For the text-containing cell, return its midpoint in (X, Y) coordinate format. 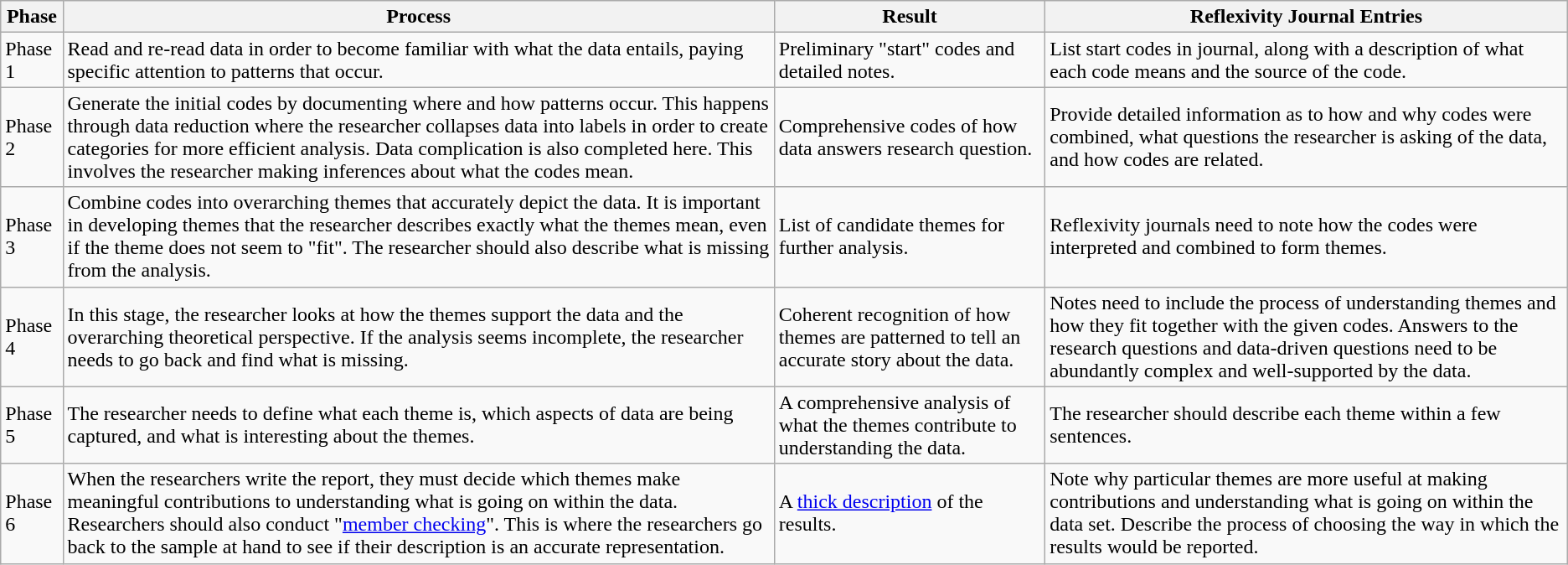
A thick description of the results. (910, 513)
The researcher should describe each theme within a few sentences. (1307, 425)
List start codes in journal, along with a description of what each code means and the source of the code. (1307, 60)
A comprehensive analysis of what the themes contribute to understanding the data. (910, 425)
Result (910, 17)
Phase 4 (32, 337)
Reflexivity journals need to note how the codes were interpreted and combined to form themes. (1307, 236)
Phase 5 (32, 425)
Phase 3 (32, 236)
Preliminary "start" codes and detailed notes. (910, 60)
Phase (32, 17)
Reflexivity Journal Entries (1307, 17)
Phase 2 (32, 137)
List of candidate themes for further analysis. (910, 236)
Provide detailed information as to how and why codes were combined, what questions the researcher is asking of the data, and how codes are related. (1307, 137)
The researcher needs to define what each theme is, which aspects of data are being captured, and what is interesting about the themes. (419, 425)
Phase 6 (32, 513)
Read and re-read data in order to become familiar with what the data entails, paying specific attention to patterns that occur. (419, 60)
Comprehensive codes of how data answers research question. (910, 137)
Phase 1 (32, 60)
Coherent recognition of how themes are patterned to tell an accurate story about the data. (910, 337)
Process (419, 17)
